Output the [X, Y] coordinate of the center of the cell containing the given text.  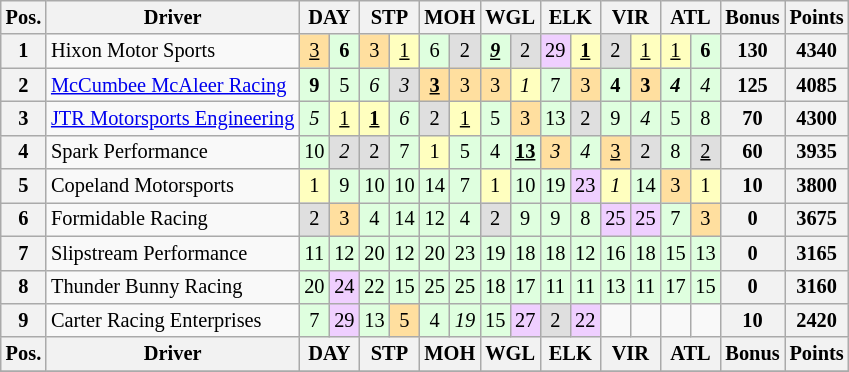
16 [615, 253]
Spark Performance [172, 152]
Slipstream Performance [172, 253]
3165 [817, 253]
Thunder Bunny Racing [172, 287]
Formidable Racing [172, 219]
3935 [817, 152]
24 [344, 287]
4300 [817, 118]
JTR Motorsports Engineering [172, 118]
70 [752, 118]
130 [752, 51]
2420 [817, 320]
4085 [817, 85]
60 [752, 152]
Hixon Motor Sports [172, 51]
3675 [817, 219]
3800 [817, 186]
3160 [817, 287]
125 [752, 85]
Copeland Motorsports [172, 186]
4340 [817, 51]
Carter Racing Enterprises [172, 320]
McCumbee McAleer Racing [172, 85]
27 [525, 320]
